Search for the cell housing the specified text and yield its [x, y] center coordinate. 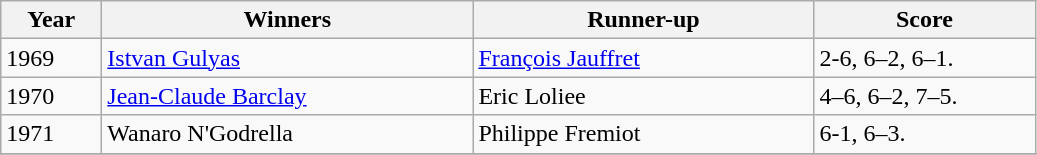
1971 [52, 134]
Wanaro N'Godrella [288, 134]
Year [52, 20]
2-6, 6–2, 6–1. [924, 58]
Jean-Claude Barclay [288, 96]
Istvan Gulyas [288, 58]
François Jauffret [644, 58]
Philippe Fremiot [644, 134]
6-1, 6–3. [924, 134]
Score [924, 20]
1970 [52, 96]
Eric Loliee [644, 96]
Runner-up [644, 20]
1969 [52, 58]
Winners [288, 20]
4–6, 6–2, 7–5. [924, 96]
